Detect which cell encompasses the target text, then output its (x, y) center coordinate. 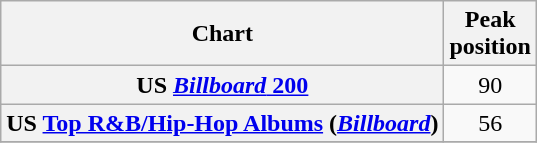
Chart (222, 34)
56 (490, 123)
Peakposition (490, 34)
US Top R&B/Hip-Hop Albums (Billboard) (222, 123)
90 (490, 85)
US Billboard 200 (222, 85)
